Search for the cell housing the specified text and yield its [X, Y] center coordinate. 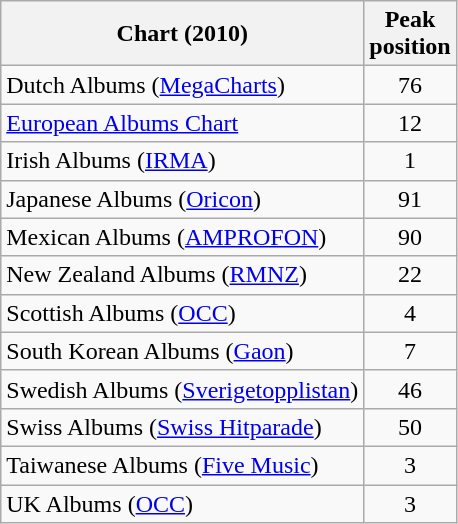
Mexican Albums (AMPROFON) [182, 237]
Swedish Albums (Sverigetopplistan) [182, 389]
4 [410, 313]
50 [410, 427]
Peakposition [410, 34]
90 [410, 237]
46 [410, 389]
7 [410, 351]
91 [410, 199]
Irish Albums (IRMA) [182, 161]
1 [410, 161]
Japanese Albums (Oricon) [182, 199]
Scottish Albums (OCC) [182, 313]
22 [410, 275]
South Korean Albums (Gaon) [182, 351]
Taiwanese Albums (Five Music) [182, 465]
Dutch Albums (MegaCharts) [182, 85]
Chart (2010) [182, 34]
76 [410, 85]
New Zealand Albums (RMNZ) [182, 275]
UK Albums (OCC) [182, 503]
12 [410, 123]
Swiss Albums (Swiss Hitparade) [182, 427]
European Albums Chart [182, 123]
